Identify which cell holds the provided text, then report its (x, y) central coordinate. 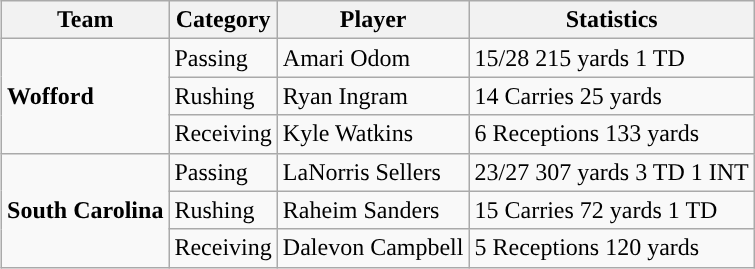
5 Receptions 120 yards (612, 248)
Kyle Watkins (373, 134)
15 Carries 72 yards 1 TD (612, 210)
Category (223, 20)
Team (86, 20)
23/27 307 yards 3 TD 1 INT (612, 172)
6 Receptions 133 yards (612, 134)
Dalevon Campbell (373, 248)
Player (373, 20)
Raheim Sanders (373, 210)
LaNorris Sellers (373, 172)
Amari Odom (373, 58)
Ryan Ingram (373, 96)
Wofford (86, 96)
Statistics (612, 20)
15/28 215 yards 1 TD (612, 58)
14 Carries 25 yards (612, 96)
South Carolina (86, 210)
